Return the [x, y] coordinate for the center point of the cell that contains the specified text.  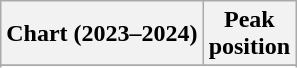
Peakposition [249, 34]
Chart (2023–2024) [102, 34]
